Scan for the cell matching the given text and deliver its (X, Y) coordinate at center. 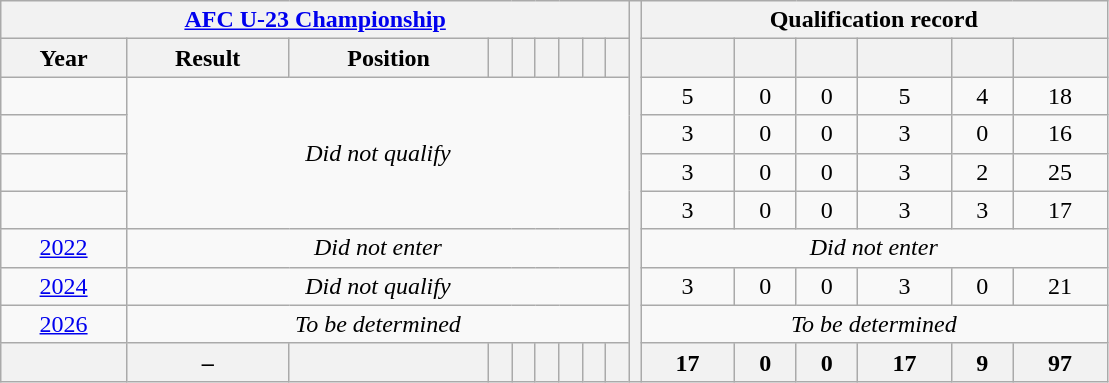
4 (982, 96)
Qualification record (874, 20)
25 (1060, 172)
Year (64, 58)
21 (1060, 286)
– (208, 362)
Result (208, 58)
16 (1060, 134)
9 (982, 362)
2024 (64, 286)
2022 (64, 248)
AFC U-23 Championship (316, 20)
2026 (64, 324)
2 (982, 172)
97 (1060, 362)
Position (388, 58)
18 (1060, 96)
